Pinpoint the cell where the given text exists, returning its (X, Y) midpoint coordinate. 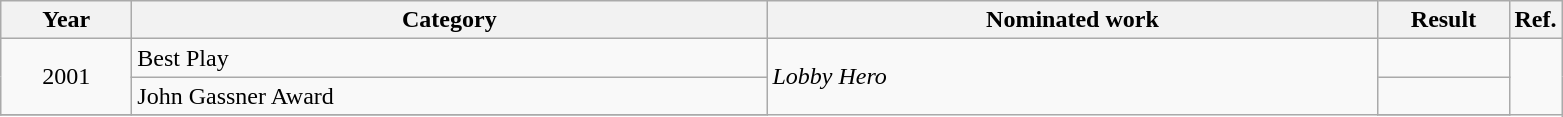
2001 (66, 77)
Year (66, 20)
Nominated work (1072, 20)
Lobby Hero (1072, 77)
John Gassner Award (450, 96)
Best Play (450, 58)
Category (450, 20)
Result (1444, 20)
Ref. (1536, 20)
